Capture the cell that displays the provided text and extract its (X, Y) central coordinate. 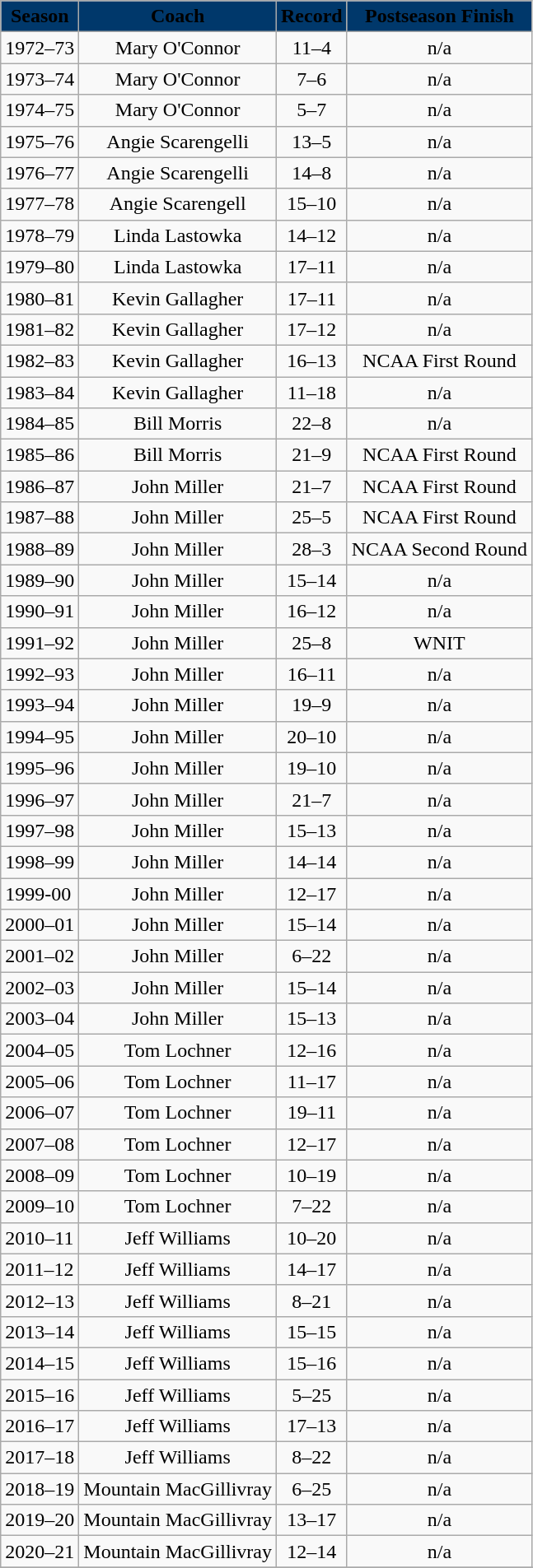
2020–21 (40, 1552)
2016–17 (40, 1426)
19–9 (312, 705)
2003–04 (40, 1019)
Coach (178, 16)
2007–08 (40, 1144)
1995–96 (40, 768)
7–22 (312, 1207)
11–18 (312, 393)
1996–97 (40, 799)
8–21 (312, 1300)
10–19 (312, 1175)
12–14 (312, 1552)
5–7 (312, 110)
1993–94 (40, 705)
13–5 (312, 142)
2013–14 (40, 1332)
6–22 (312, 956)
13–17 (312, 1520)
2005–06 (40, 1082)
10–20 (312, 1238)
1981–82 (40, 329)
1985–86 (40, 455)
WNIT (439, 643)
16–13 (312, 361)
1994–95 (40, 737)
14–17 (312, 1269)
1973–74 (40, 79)
2001–02 (40, 956)
1987–88 (40, 518)
2000–01 (40, 925)
1975–76 (40, 142)
20–10 (312, 737)
11–4 (312, 48)
1979–80 (40, 267)
12–16 (312, 1050)
21–9 (312, 455)
2010–11 (40, 1238)
2019–20 (40, 1520)
1989–90 (40, 580)
1978–79 (40, 235)
NCAA Second Round (439, 549)
25–8 (312, 643)
1983–84 (40, 393)
17–13 (312, 1426)
2006–07 (40, 1113)
15–16 (312, 1363)
19–10 (312, 768)
1980–81 (40, 298)
Postseason Finish (439, 16)
6–25 (312, 1489)
1998–99 (40, 862)
2009–10 (40, 1207)
11–17 (312, 1082)
22–8 (312, 424)
2011–12 (40, 1269)
15–10 (312, 204)
1997–98 (40, 831)
19–11 (312, 1113)
1984–85 (40, 424)
17–12 (312, 329)
2017–18 (40, 1458)
7–6 (312, 79)
15–15 (312, 1332)
2015–16 (40, 1395)
14–14 (312, 862)
16–11 (312, 674)
1972–73 (40, 48)
2004–05 (40, 1050)
1990–91 (40, 612)
16–12 (312, 612)
Season (40, 16)
2018–19 (40, 1489)
25–5 (312, 518)
28–3 (312, 549)
5–25 (312, 1395)
1988–89 (40, 549)
1976–77 (40, 173)
1982–83 (40, 361)
8–22 (312, 1458)
1999-00 (40, 893)
1974–75 (40, 110)
1991–92 (40, 643)
1992–93 (40, 674)
2002–03 (40, 988)
1977–78 (40, 204)
Record (312, 16)
2012–13 (40, 1300)
14–12 (312, 235)
2008–09 (40, 1175)
1986–87 (40, 486)
Angie Scarengell (178, 204)
14–8 (312, 173)
2014–15 (40, 1363)
